Find where the given text appears and provide that cell's center as (X, Y) coordinate. 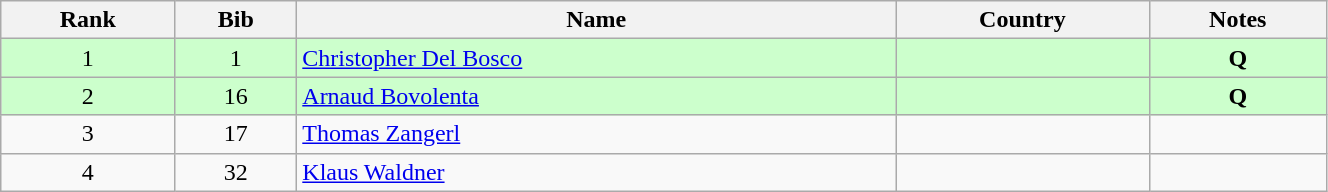
2 (88, 96)
Thomas Zangerl (596, 134)
Bib (236, 20)
32 (236, 172)
17 (236, 134)
Country (1022, 20)
Klaus Waldner (596, 172)
16 (236, 96)
4 (88, 172)
Arnaud Bovolenta (596, 96)
Notes (1238, 20)
Name (596, 20)
Christopher Del Bosco (596, 58)
3 (88, 134)
Rank (88, 20)
